Find where the given text appears and provide that cell's center as (x, y) coordinate. 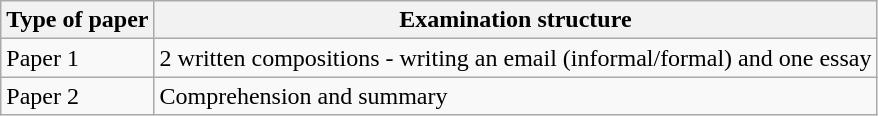
Comprehension and summary (516, 96)
2 written compositions - writing an email (informal/formal) and one essay (516, 58)
Examination structure (516, 20)
Paper 1 (78, 58)
Type of paper (78, 20)
Paper 2 (78, 96)
